Provide the [X, Y] coordinate of the cell's center where the given text is located.  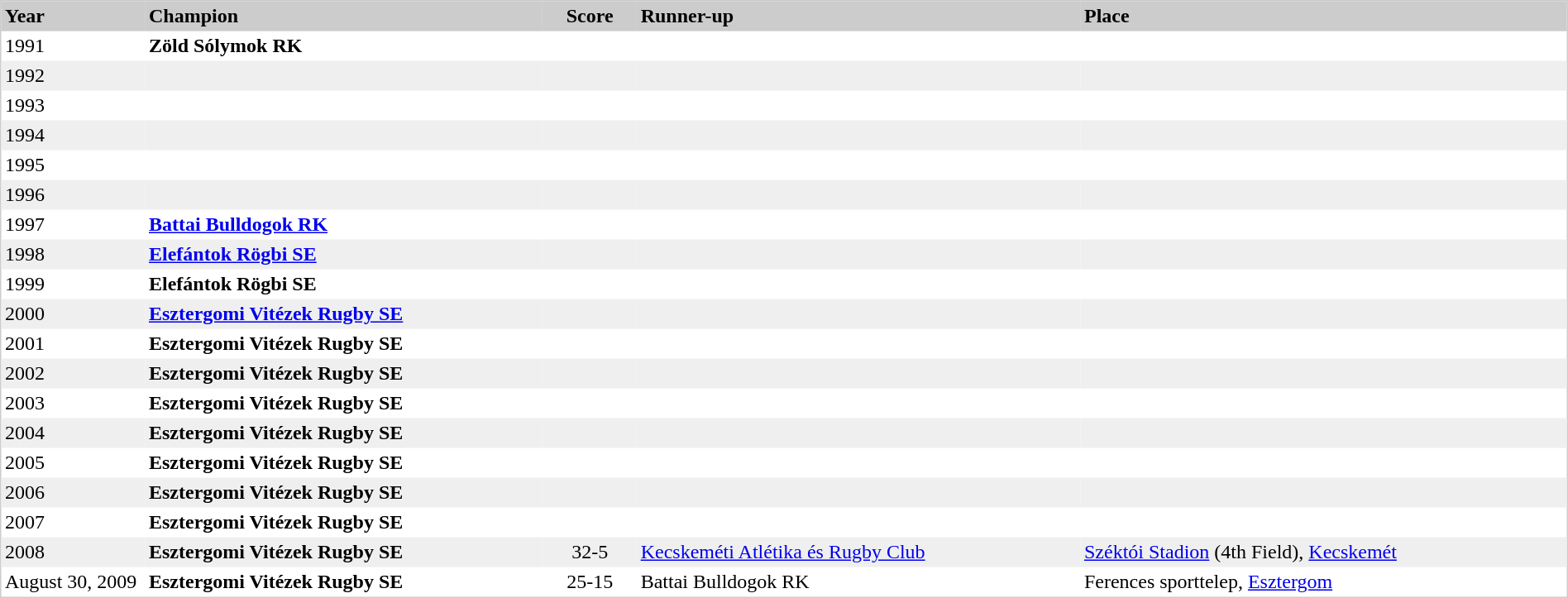
2004 [74, 433]
Runner-up [858, 17]
25-15 [590, 582]
1991 [74, 46]
1996 [74, 195]
2000 [74, 314]
Széktói Stadion (4th Field), Kecskemét [1323, 553]
Place [1323, 17]
2005 [74, 463]
1999 [74, 285]
2007 [74, 523]
2006 [74, 493]
Zöld Sólymok RK [344, 46]
1994 [74, 136]
1995 [74, 165]
Ferences sporttelep, Esztergom [1323, 582]
Year [74, 17]
August 30, 2009 [74, 582]
Score [590, 17]
1992 [74, 76]
32-5 [590, 553]
2002 [74, 374]
2003 [74, 404]
1993 [74, 106]
2008 [74, 553]
1997 [74, 225]
Kecskeméti Atlétika és Rugby Club [858, 553]
Champion [344, 17]
2001 [74, 344]
1998 [74, 255]
